Capture the cell that displays the provided text and extract its (x, y) central coordinate. 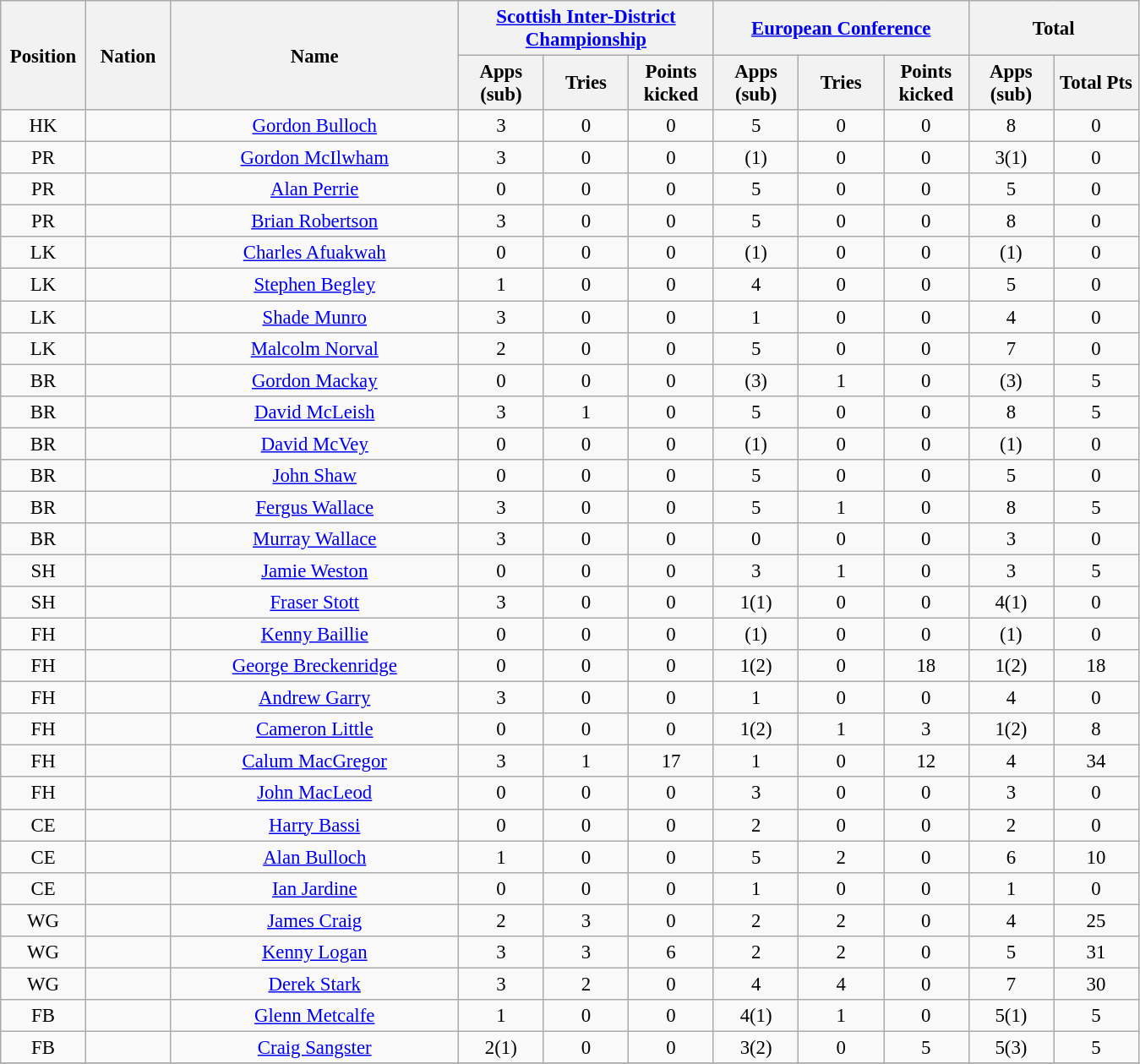
David McVey (314, 444)
Cameron Little (314, 729)
Derek Stark (314, 984)
Harry Bassi (314, 825)
Gordon Bulloch (314, 126)
31 (1097, 952)
Craig Sangster (314, 1047)
Charles Afuakwah (314, 253)
5(1) (1011, 1016)
12 (926, 761)
3(2) (755, 1047)
Fergus Wallace (314, 507)
John MacLeod (314, 794)
Kenny Baillie (314, 635)
Fraser Stott (314, 603)
Jamie Weston (314, 570)
17 (671, 761)
Alan Bulloch (314, 857)
Scottish Inter-District Championship (586, 29)
Position (44, 56)
Nation (128, 56)
David McLeish (314, 412)
George Breckenridge (314, 666)
Shade Munro (314, 317)
25 (1097, 920)
Stephen Begley (314, 285)
Total (1053, 29)
5(3) (1011, 1047)
Glenn Metcalfe (314, 1016)
Alan Perrie (314, 189)
Gordon McIlwham (314, 158)
Ian Jardine (314, 888)
European Conference (841, 29)
1(1) (755, 603)
2(1) (502, 1047)
3(1) (1011, 158)
James Craig (314, 920)
Gordon Mackay (314, 380)
34 (1097, 761)
John Shaw (314, 476)
Kenny Logan (314, 952)
Calum MacGregor (314, 761)
Total Pts (1097, 83)
Andrew Garry (314, 698)
HK (44, 126)
Name (314, 56)
Brian Robertson (314, 221)
Murray Wallace (314, 539)
Malcolm Norval (314, 348)
10 (1097, 857)
30 (1097, 984)
